For the text-containing cell, return its midpoint in (x, y) coordinate format. 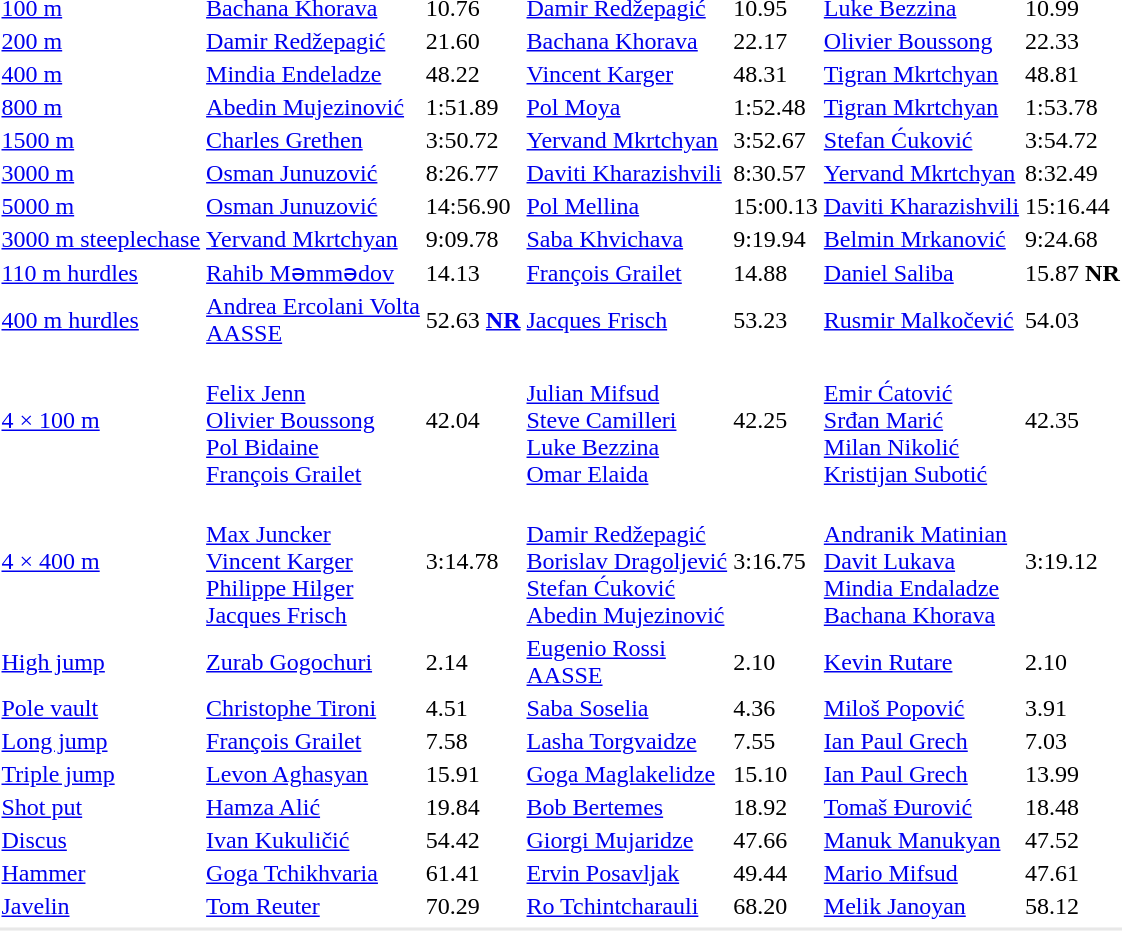
Discus (101, 841)
54.03 (1073, 320)
400 m (101, 74)
18.92 (776, 807)
Damir RedžepagićBorislav DragoljevićStefan ĆukovićAbedin Mujezinović (627, 561)
Triple jump (101, 775)
Jacques Frisch (627, 320)
48.31 (776, 74)
14.13 (473, 273)
21.60 (473, 41)
3:52.67 (776, 140)
49.44 (776, 873)
Goga Maglakelidze (627, 775)
Ivan Kukuličić (314, 841)
61.41 (473, 873)
8:30.57 (776, 173)
18.48 (1073, 807)
Saba Khvichava (627, 239)
47.61 (1073, 873)
3:14.78 (473, 561)
22.33 (1073, 41)
Lasha Torgvaidze (627, 741)
400 m hurdles (101, 320)
1:51.89 (473, 107)
Daniel Saliba (921, 273)
Melik Janoyan (921, 907)
4 × 100 m (101, 421)
Hamza Alić (314, 807)
1:52.48 (776, 107)
Andranik MatinianDavit LukavaMindia EndaladzeBachana Khorava (921, 561)
70.29 (473, 907)
14.88 (776, 273)
15.91 (473, 775)
13.99 (1073, 775)
Miloš Popović (921, 709)
Julian MifsudSteve CamilleriLuke BezzinaOmar Elaida (627, 421)
3:54.72 (1073, 140)
8:26.77 (473, 173)
5000 m (101, 206)
Long jump (101, 741)
42.35 (1073, 421)
Pol Moya (627, 107)
Felix JennOlivier BoussongPol BidaineFrançois Grailet (314, 421)
53.23 (776, 320)
14:56.90 (473, 206)
Goga Tchikhvaria (314, 873)
68.20 (776, 907)
Bachana Khorava (627, 41)
Rusmir Malkočević (921, 320)
42.25 (776, 421)
3:50.72 (473, 140)
8:32.49 (1073, 173)
7.58 (473, 741)
3:16.75 (776, 561)
3.91 (1073, 709)
54.42 (473, 841)
2.14 (473, 662)
Max JunckerVincent KargerPhilippe HilgerJacques Frisch (314, 561)
Pol Mellina (627, 206)
Mindia Endeladze (314, 74)
Andrea Ercolani Volta AASSE (314, 320)
7.03 (1073, 741)
Pole vault (101, 709)
9:09.78 (473, 239)
Damir Redžepagić (314, 41)
Rahib Məmmədov (314, 273)
58.12 (1073, 907)
Manuk Manukyan (921, 841)
15:16.44 (1073, 206)
800 m (101, 107)
47.52 (1073, 841)
Christophe Tironi (314, 709)
110 m hurdles (101, 273)
48.22 (473, 74)
Abedin Mujezinović (314, 107)
Javelin (101, 907)
Belmin Mrkanović (921, 239)
Mario Mifsud (921, 873)
Ro Tchintcharauli (627, 907)
1500 m (101, 140)
15.10 (776, 775)
Tom Reuter (314, 907)
Eugenio Rossi AASSE (627, 662)
52.63 NR (473, 320)
1:53.78 (1073, 107)
3000 m (101, 173)
Stefan Ćuković (921, 140)
Olivier Boussong (921, 41)
4 × 400 m (101, 561)
Charles Grethen (314, 140)
Zurab Gogochuri (314, 662)
9:19.94 (776, 239)
200 m (101, 41)
High jump (101, 662)
15.87 NR (1073, 273)
4.51 (473, 709)
9:24.68 (1073, 239)
Tomaš Đurović (921, 807)
Hammer (101, 873)
Levon Aghasyan (314, 775)
42.04 (473, 421)
Shot put (101, 807)
Bob Bertemes (627, 807)
48.81 (1073, 74)
47.66 (776, 841)
3:19.12 (1073, 561)
Giorgi Mujaridze (627, 841)
Emir ĆatovićSrđan MarićMilan NikolićKristijan Subotić (921, 421)
Ervin Posavljak (627, 873)
Kevin Rutare (921, 662)
4.36 (776, 709)
3000 m steeplechase (101, 239)
22.17 (776, 41)
7.55 (776, 741)
15:00.13 (776, 206)
19.84 (473, 807)
Saba Soselia (627, 709)
Vincent Karger (627, 74)
